Provide the (X, Y) coordinate of the cell's center where the given text is located.  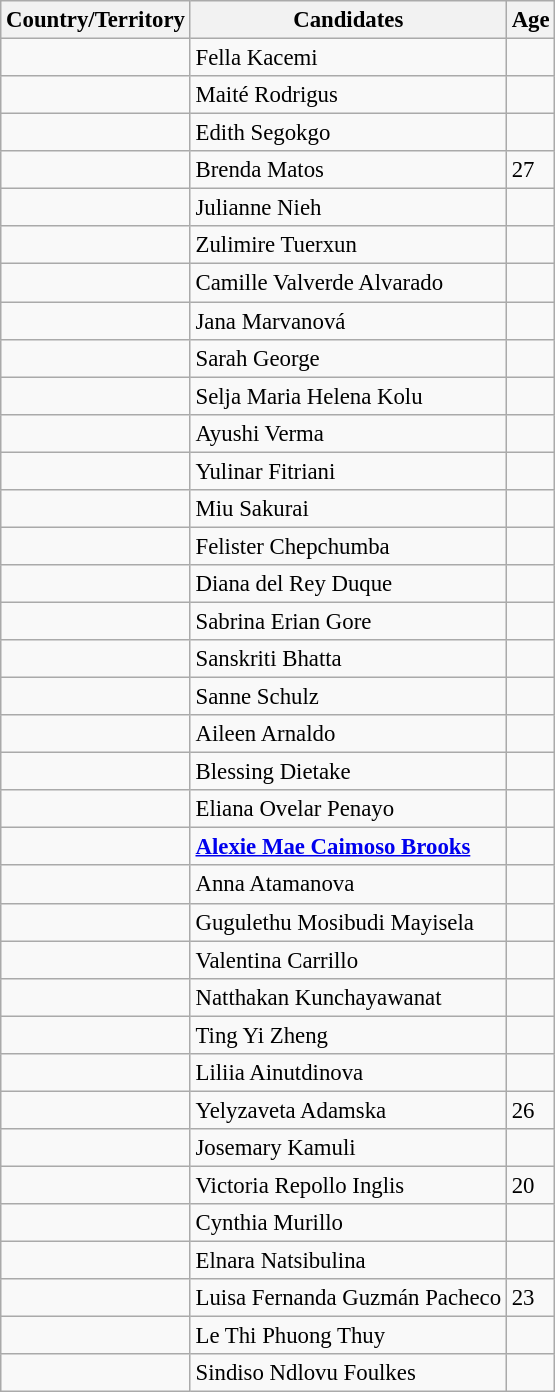
Julianne Nieh (348, 208)
Valentina Carrillo (348, 960)
Le Thi Phuong Thuy (348, 1336)
Camille Valverde Alvarado (348, 283)
Candidates (348, 20)
Josemary Kamuli (348, 1148)
Edith Segokgo (348, 133)
Sindiso Ndlovu Foulkes (348, 1373)
Country/Territory (96, 20)
Brenda Matos (348, 170)
27 (530, 170)
Gugulethu Mosibudi Mayisela (348, 922)
Selja Maria Helena Kolu (348, 396)
Sarah George (348, 358)
Anna Atamanova (348, 885)
Cynthia Murillo (348, 1223)
Eliana Ovelar Penayo (348, 809)
Alexie Mae Caimoso Brooks (348, 847)
Fella Kacemi (348, 58)
Yelyzaveta Adamska (348, 1110)
Age (530, 20)
Miu Sakurai (348, 509)
26 (530, 1110)
Ting Yi Zheng (348, 1035)
Elnara Natsibulina (348, 1261)
Ayushi Verma (348, 433)
Felister Chepchumba (348, 546)
Luisa Fernanda Guzmán Pacheco (348, 1298)
Diana del Rey Duque (348, 584)
Yulinar Fitriani (348, 471)
Aileen Arnaldo (348, 734)
Jana Marvanová (348, 321)
Blessing Dietake (348, 772)
Sanne Schulz (348, 697)
Sabrina Erian Gore (348, 621)
23 (530, 1298)
20 (530, 1185)
Sanskriti Bhatta (348, 659)
Victoria Repollo Inglis (348, 1185)
Zulimire Tuerxun (348, 245)
Maité Rodrigus (348, 95)
Natthakan Kunchayawanat (348, 997)
Liliia Ainutdinova (348, 1073)
